Pinpoint the cell where the given text exists, returning its [x, y] midpoint coordinate. 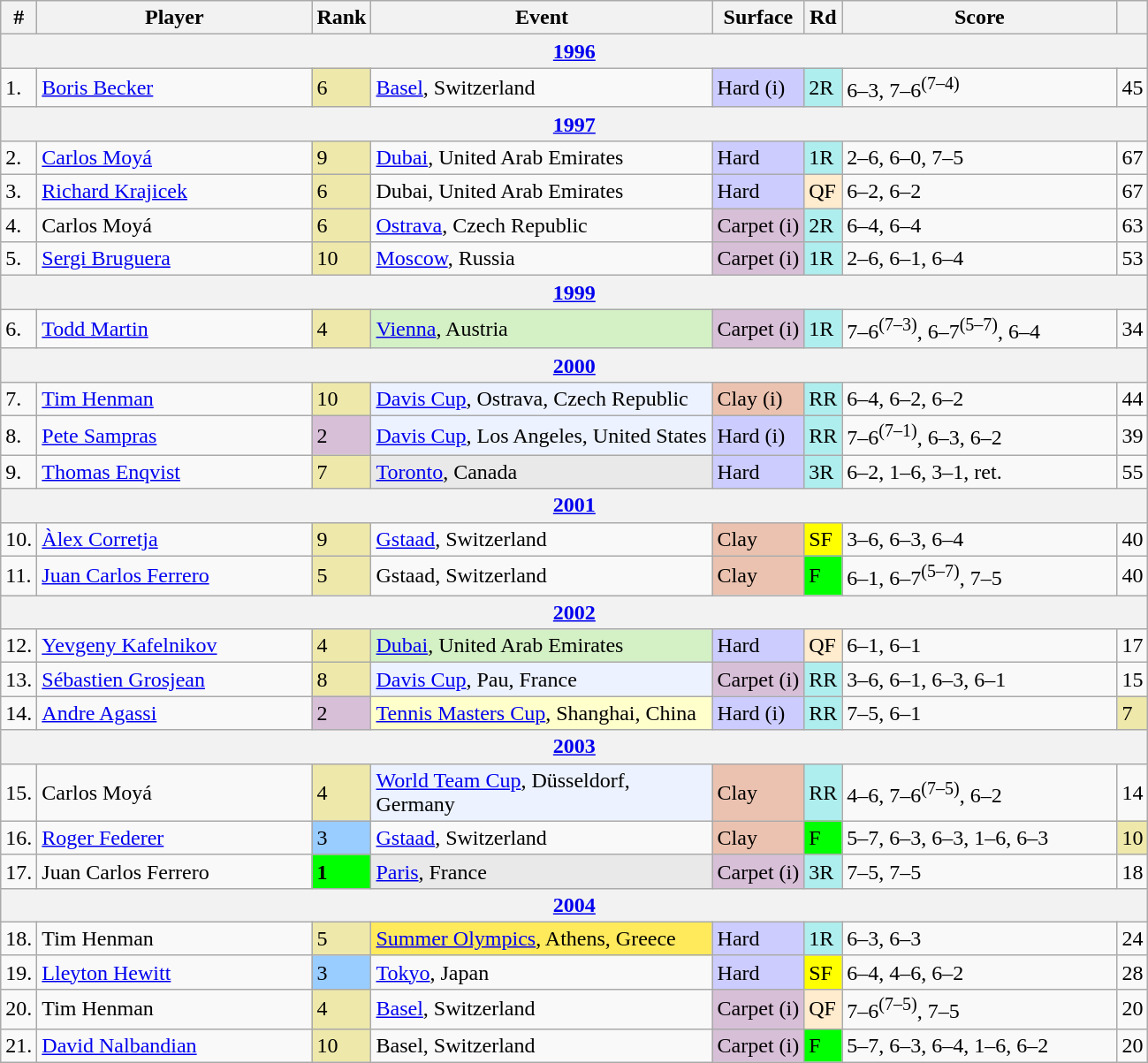
21. [19, 1045]
Pete Sampras [175, 435]
Richard Krajicek [175, 192]
13. [19, 680]
18 [1133, 871]
7–5, 7–5 [979, 871]
Paris, France [542, 871]
20. [19, 1009]
2002 [574, 612]
2001 [574, 505]
Clay (i) [758, 399]
Boris Becker [175, 88]
Vienna, Austria [542, 329]
6. [19, 329]
Andre Agassi [175, 713]
12. [19, 646]
Davis Cup, Los Angeles, United States [542, 435]
45 [1133, 88]
Sébastien Grosjean [175, 680]
8. [19, 435]
16. [19, 838]
39 [1133, 435]
Lleyton Hewitt [175, 972]
Thomas Enqvist [175, 472]
28 [1133, 972]
6–4, 4–6, 6–2 [979, 972]
5–7, 6–3, 6–3, 1–6, 6–3 [979, 838]
Ostrava, Czech Republic [542, 225]
Player [175, 18]
6–2, 6–2 [979, 192]
8 [341, 680]
15 [1133, 680]
18. [19, 938]
6–3, 6–3 [979, 938]
Summer Olympics, Athens, Greece [542, 938]
6–4, 6–2, 6–2 [979, 399]
14. [19, 713]
19. [19, 972]
55 [1133, 472]
# [19, 18]
5–7, 6–3, 6–4, 1–6, 6–2 [979, 1045]
Roger Federer [175, 838]
15. [19, 792]
Sergi Bruguera [175, 259]
6–1, 6–7(5–7), 7–5 [979, 576]
34 [1133, 329]
World Team Cup, Düsseldorf, Germany [542, 792]
Davis Cup, Ostrava, Czech Republic [542, 399]
7–6(7–3), 6–7(5–7), 6–4 [979, 329]
Surface [758, 18]
Todd Martin [175, 329]
3–6, 6–1, 6–3, 6–1 [979, 680]
Àlex Corretja [175, 539]
63 [1133, 225]
Moscow, Russia [542, 259]
Toronto, Canada [542, 472]
1. [19, 88]
44 [1133, 399]
4. [19, 225]
7–6(7–5), 7–5 [979, 1009]
6–3, 7–6(7–4) [979, 88]
7–5, 6–1 [979, 713]
Rank [341, 18]
1997 [574, 124]
6–4, 6–4 [979, 225]
53 [1133, 259]
17. [19, 871]
Davis Cup, Pau, France [542, 680]
1996 [574, 51]
3. [19, 192]
1 [341, 871]
Rd [824, 18]
Score [979, 18]
David Nalbandian [175, 1045]
2–6, 6–1, 6–4 [979, 259]
2–6, 6–0, 7–5 [979, 157]
1999 [574, 292]
24 [1133, 938]
Yevgeny Kafelnikov [175, 646]
17 [1133, 646]
Tokyo, Japan [542, 972]
5. [19, 259]
2. [19, 157]
Tennis Masters Cup, Shanghai, China [542, 713]
11. [19, 576]
9. [19, 472]
6–2, 1–6, 3–1, ret. [979, 472]
6–1, 6–1 [979, 646]
7–6(7–1), 6–3, 6–2 [979, 435]
Event [542, 18]
2003 [574, 747]
4–6, 7–6(7–5), 6–2 [979, 792]
3–6, 6–3, 6–4 [979, 539]
14 [1133, 792]
10. [19, 539]
2004 [574, 905]
7. [19, 399]
2000 [574, 365]
